Output the [X, Y] coordinate of the center of the cell containing the given text.  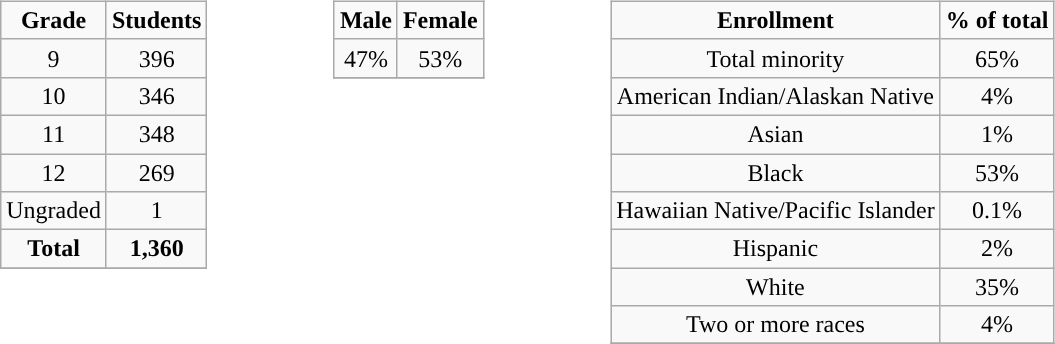
0.1% [997, 211]
1 [156, 211]
2% [997, 249]
Two or more races [776, 325]
Male [366, 20]
1% [997, 134]
65% [997, 58]
12 [54, 173]
% of total [997, 20]
Total [54, 249]
Female [440, 20]
Ungraded [54, 211]
Black [776, 173]
348 [156, 134]
11 [54, 134]
Hawaiian Native/Pacific Islander [776, 211]
Hispanic [776, 249]
Enrollment [776, 20]
Total minority [776, 58]
Students [156, 20]
47% [366, 58]
10 [54, 96]
Grade [54, 20]
White [776, 287]
American Indian/Alaskan Native [776, 96]
Asian [776, 134]
269 [156, 173]
1,360 [156, 249]
35% [997, 287]
346 [156, 96]
396 [156, 58]
9 [54, 58]
